Provide the [X, Y] coordinate of the cell's center where the given text is located.  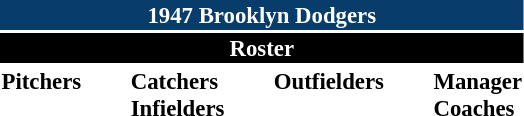
Roster [262, 48]
1947 Brooklyn Dodgers [262, 15]
